Pinpoint the cell where the given text exists, returning its [X, Y] midpoint coordinate. 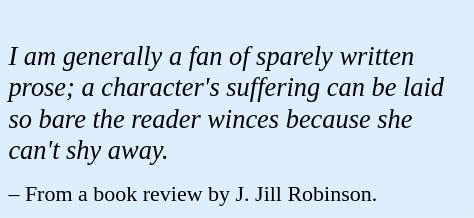
– From a book review by J. Jill Robinson. [236, 193]
I am generally a fan of sparely written prose; a character's suffering can be laid so bare the reader winces because she can't shy away. [236, 88]
